Capture the cell that displays the provided text and extract its [X, Y] central coordinate. 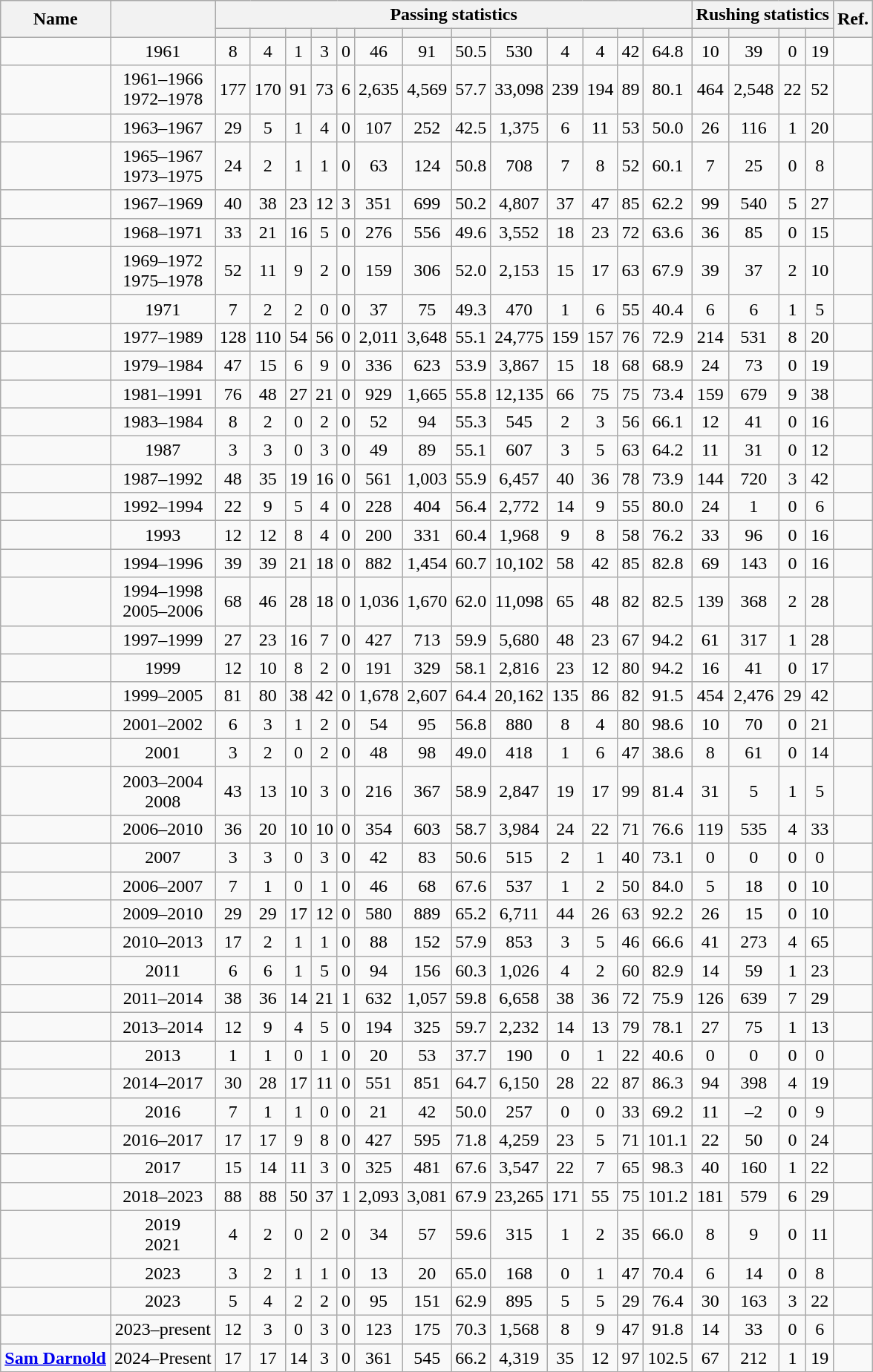
2016 [163, 1112]
170 [267, 89]
1994–1996 [163, 563]
895 [520, 1301]
481 [428, 1168]
851 [428, 1083]
49.6 [471, 232]
58.7 [471, 829]
12,135 [520, 394]
97 [631, 1357]
59.9 [471, 640]
70 [753, 724]
530 [520, 51]
1,057 [428, 999]
6,711 [520, 914]
55.3 [471, 422]
Rushing statistics [762, 15]
57 [428, 1235]
52.0 [471, 270]
1977–1989 [163, 337]
1971 [163, 309]
2013 [163, 1055]
73.9 [668, 479]
1,026 [520, 971]
367 [428, 791]
62.0 [471, 601]
60.4 [471, 535]
331 [428, 535]
86.3 [668, 1083]
1968–1971 [163, 232]
72.9 [668, 337]
59.8 [471, 999]
143 [753, 563]
20192021 [163, 1235]
69.2 [668, 1112]
152 [428, 942]
123 [379, 1329]
2007 [163, 857]
351 [379, 204]
190 [520, 1055]
1,670 [428, 601]
107 [379, 128]
86 [600, 696]
168 [520, 1273]
2001 [163, 752]
1994–19982005–2006 [163, 601]
160 [753, 1168]
50.6 [471, 857]
2,011 [379, 337]
454 [710, 696]
191 [379, 668]
398 [753, 1083]
336 [379, 365]
1,454 [428, 563]
1963–1967 [163, 128]
1,003 [428, 479]
20,162 [520, 696]
83 [428, 857]
59.7 [471, 1027]
2,816 [520, 668]
1987 [163, 450]
1987–1992 [163, 479]
6,658 [520, 999]
2,153 [520, 270]
50.5 [471, 51]
708 [520, 166]
4,807 [520, 204]
135 [566, 696]
2,093 [379, 1196]
101.1 [668, 1140]
102.5 [668, 1357]
228 [379, 507]
3,648 [428, 337]
1999–2005 [163, 696]
2011–2014 [163, 999]
607 [520, 450]
139 [710, 601]
853 [520, 942]
6,457 [520, 479]
64.7 [471, 1083]
71.8 [471, 1140]
2024–Present [163, 1357]
2,548 [753, 89]
2001–2002 [163, 724]
53.9 [471, 365]
Passing statistics [454, 15]
59 [753, 971]
75.9 [668, 999]
34 [379, 1235]
50.2 [471, 204]
82.9 [668, 971]
79 [631, 1027]
1967–1969 [163, 204]
62.9 [471, 1301]
354 [379, 829]
60.3 [471, 971]
623 [428, 365]
2,635 [379, 89]
1993 [163, 535]
306 [428, 270]
65.2 [471, 914]
252 [428, 128]
2023–present [163, 1329]
214 [710, 337]
60.7 [471, 563]
98.6 [668, 724]
68.9 [668, 365]
639 [753, 999]
2009–2010 [163, 914]
632 [379, 999]
151 [428, 1301]
171 [566, 1196]
60 [631, 971]
98.3 [668, 1168]
2014–2017 [163, 1083]
595 [428, 1140]
126 [710, 999]
157 [600, 337]
515 [520, 857]
66.6 [668, 942]
713 [428, 640]
73.4 [668, 394]
76.2 [668, 535]
418 [520, 752]
720 [753, 479]
70.4 [668, 1273]
81 [233, 696]
66.0 [668, 1235]
49 [379, 450]
276 [379, 232]
49.3 [471, 309]
91.5 [668, 696]
80.1 [668, 89]
361 [379, 1357]
1,375 [520, 128]
33,098 [520, 89]
1965–19671973–1975 [163, 166]
58.1 [471, 668]
3,867 [520, 365]
3,081 [428, 1196]
561 [379, 479]
24,775 [520, 337]
–2 [753, 1112]
11,098 [520, 601]
540 [753, 204]
317 [753, 640]
42.5 [471, 128]
58.9 [471, 791]
1999 [163, 668]
49.0 [471, 752]
64.8 [668, 51]
3,547 [520, 1168]
66.1 [668, 422]
44 [566, 914]
929 [379, 394]
37.7 [471, 1055]
91.8 [668, 1329]
889 [428, 914]
1997–1999 [163, 640]
64.2 [668, 450]
38.6 [668, 752]
110 [267, 337]
4,569 [428, 89]
1,568 [520, 1329]
1969–19721975–1978 [163, 270]
43 [233, 791]
40.6 [668, 1055]
551 [379, 1083]
70.3 [471, 1329]
404 [428, 507]
1979–1984 [163, 365]
101.2 [668, 1196]
212 [753, 1357]
580 [379, 914]
Ref. [852, 19]
124 [428, 166]
66 [566, 394]
1961–19661972–1978 [163, 89]
470 [520, 309]
329 [428, 668]
63.6 [668, 232]
87 [631, 1083]
239 [566, 89]
257 [520, 1112]
10,102 [520, 563]
62.2 [668, 204]
60.1 [668, 166]
4,259 [520, 1140]
80.0 [668, 507]
175 [428, 1329]
2013–2014 [163, 1027]
50.8 [471, 166]
98 [428, 752]
315 [520, 1235]
556 [428, 232]
1,678 [379, 696]
156 [428, 971]
119 [710, 829]
3,984 [520, 829]
144 [710, 479]
Name [56, 19]
699 [428, 204]
59.6 [471, 1235]
537 [520, 885]
65.0 [471, 1273]
23,265 [520, 1196]
4,319 [520, 1357]
73.1 [668, 857]
1981–1991 [163, 394]
69 [710, 563]
64.4 [471, 696]
3,552 [520, 232]
1961 [163, 51]
57.7 [471, 89]
Sam Darnold [56, 1357]
2006–2007 [163, 885]
1,968 [520, 535]
2016–2017 [163, 1140]
2011 [163, 971]
56.8 [471, 724]
535 [753, 829]
116 [753, 128]
200 [379, 535]
5,680 [520, 640]
163 [753, 1301]
2,476 [753, 696]
579 [753, 1196]
55.8 [471, 394]
216 [379, 791]
2,847 [520, 791]
2,772 [520, 507]
1,036 [379, 601]
181 [710, 1196]
76.6 [668, 829]
2017 [163, 1168]
66.2 [471, 1357]
882 [379, 563]
2018–2023 [163, 1196]
880 [520, 724]
368 [753, 601]
177 [233, 89]
6,150 [520, 1083]
1,665 [428, 394]
2006–2010 [163, 829]
603 [428, 829]
78 [631, 479]
2010–2013 [163, 942]
273 [753, 942]
2,232 [520, 1027]
82.5 [668, 601]
56.4 [471, 507]
128 [233, 337]
76.4 [668, 1301]
2003–20042008 [163, 791]
40.4 [668, 309]
531 [753, 337]
55.9 [471, 479]
78.1 [668, 1027]
1983–1984 [163, 422]
1992–1994 [163, 507]
92.2 [668, 914]
96 [753, 535]
81.4 [668, 791]
679 [753, 394]
82.8 [668, 563]
25 [753, 166]
57.9 [471, 942]
2,607 [428, 696]
84.0 [668, 885]
464 [710, 89]
